Pinpoint the cell where the given text exists, returning its (x, y) midpoint coordinate. 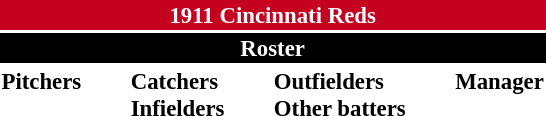
Roster (272, 48)
1911 Cincinnati Reds (272, 15)
